For the text-containing cell, return its midpoint in [x, y] coordinate format. 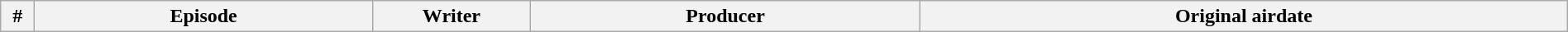
Episode [203, 16]
Original airdate [1244, 16]
Producer [724, 16]
Writer [452, 16]
# [18, 16]
